Find where the given text appears and provide that cell's center as [X, Y] coordinate. 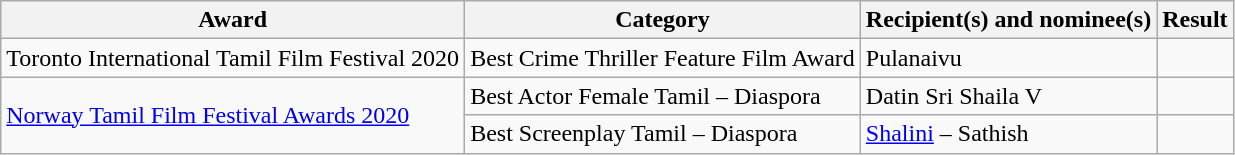
Category [663, 20]
Recipient(s) and nominee(s) [1008, 20]
Shalini – Sathish [1008, 134]
Award [233, 20]
Datin Sri Shaila V [1008, 96]
Pulanaivu [1008, 58]
Best Screenplay Tamil – Diaspora [663, 134]
Norway Tamil Film Festival Awards 2020 [233, 115]
Best Actor Female Tamil – Diaspora [663, 96]
Result [1195, 20]
Best Crime Thriller Feature Film Award [663, 58]
Toronto International Tamil Film Festival 2020 [233, 58]
